Identify which cell holds the provided text, then report its [x, y] central coordinate. 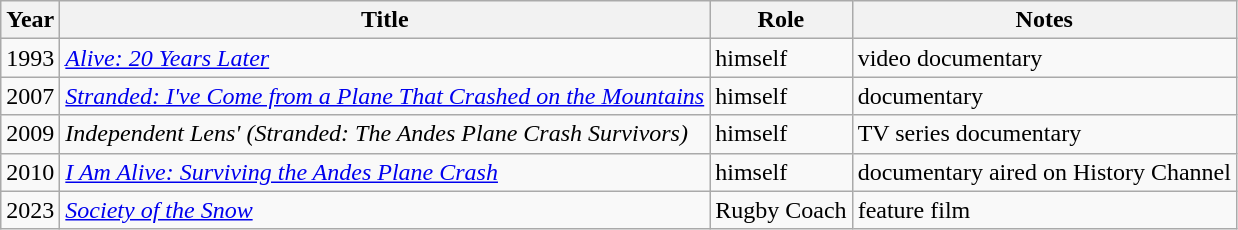
Role [781, 20]
1993 [30, 58]
TV series documentary [1044, 134]
2007 [30, 96]
documentary [1044, 96]
Society of the Snow [385, 210]
feature film [1044, 210]
2009 [30, 134]
Alive: 20 Years Later [385, 58]
Independent Lens' (Stranded: The Andes Plane Crash Survivors) [385, 134]
Title [385, 20]
documentary aired on History Channel [1044, 172]
2010 [30, 172]
2023 [30, 210]
Notes [1044, 20]
Stranded: I've Come from a Plane That Crashed on the Mountains [385, 96]
Rugby Coach [781, 210]
video documentary [1044, 58]
I Am Alive: Surviving the Andes Plane Crash [385, 172]
Year [30, 20]
